Return the (X, Y) coordinate for the center point of the cell that contains the specified text.  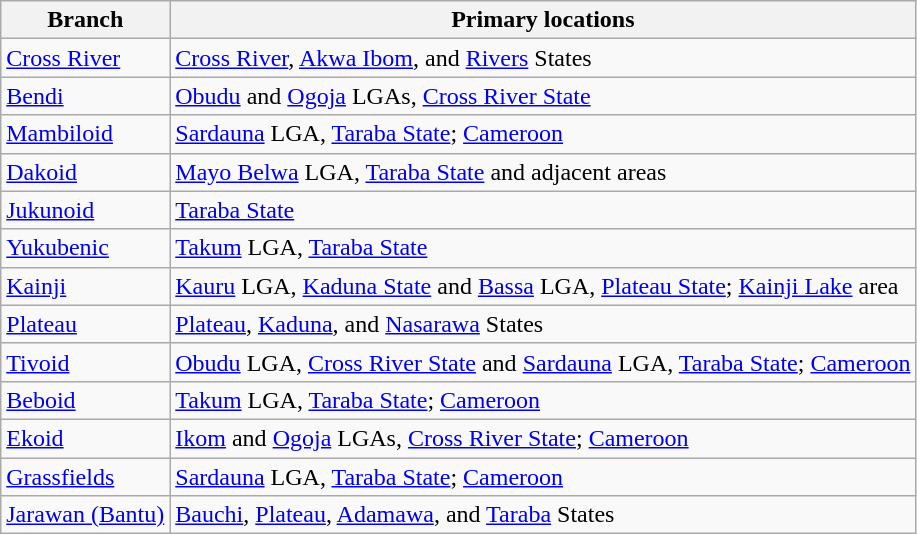
Cross River (86, 58)
Mambiloid (86, 134)
Kauru LGA, Kaduna State and Bassa LGA, Plateau State; Kainji Lake area (543, 286)
Takum LGA, Taraba State (543, 248)
Yukubenic (86, 248)
Cross River, Akwa Ibom, and Rivers States (543, 58)
Tivoid (86, 362)
Beboid (86, 400)
Jukunoid (86, 210)
Ekoid (86, 438)
Grassfields (86, 477)
Bendi (86, 96)
Plateau, Kaduna, and Nasarawa States (543, 324)
Ikom and Ogoja LGAs, Cross River State; Cameroon (543, 438)
Bauchi, Plateau, Adamawa, and Taraba States (543, 515)
Takum LGA, Taraba State; Cameroon (543, 400)
Mayo Belwa LGA, Taraba State and adjacent areas (543, 172)
Jarawan (Bantu) (86, 515)
Kainji (86, 286)
Primary locations (543, 20)
Dakoid (86, 172)
Branch (86, 20)
Obudu and Ogoja LGAs, Cross River State (543, 96)
Taraba State (543, 210)
Plateau (86, 324)
Obudu LGA, Cross River State and Sardauna LGA, Taraba State; Cameroon (543, 362)
